From the cell containing the given text, extract its center point as (x, y) coordinate. 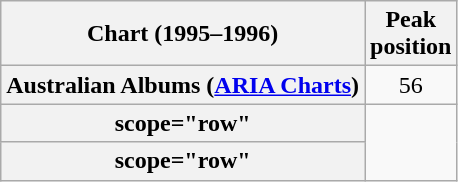
Peakposition (411, 34)
56 (411, 85)
Chart (1995–1996) (183, 34)
Australian Albums (ARIA Charts) (183, 85)
